Determine the (X, Y) coordinate at the center of the cell enclosing the given text.  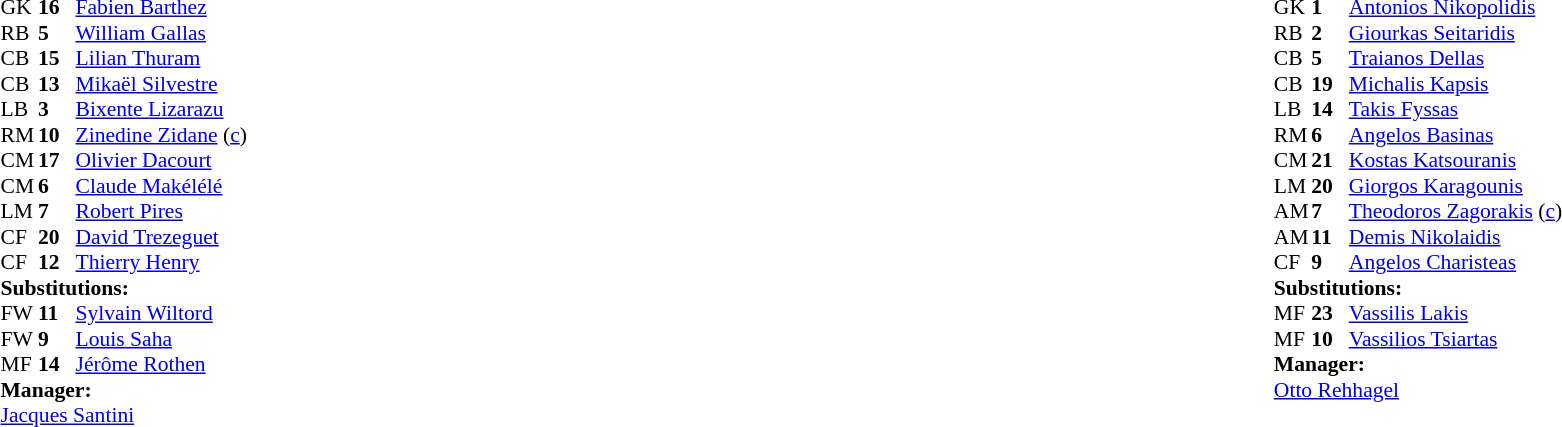
Angelos Basinas (1456, 135)
19 (1330, 84)
2 (1330, 33)
Theodoros Zagorakis (c) (1456, 211)
Angelos Charisteas (1456, 263)
Claude Makélélé (162, 186)
Giorgos Karagounis (1456, 186)
13 (57, 84)
Olivier Dacourt (162, 161)
3 (57, 109)
Bixente Lizarazu (162, 109)
Demis Nikolaidis (1456, 237)
17 (57, 161)
Lilian Thuram (162, 59)
Traianos Dellas (1456, 59)
David Trezeguet (162, 237)
Kostas Katsouranis (1456, 161)
Vassilios Tsiartas (1456, 339)
23 (1330, 313)
Giourkas Seitaridis (1456, 33)
William Gallas (162, 33)
Michalis Kapsis (1456, 84)
15 (57, 59)
12 (57, 263)
Vassilis Lakis (1456, 313)
Thierry Henry (162, 263)
Takis Fyssas (1456, 109)
Louis Saha (162, 339)
Robert Pires (162, 211)
Jérôme Rothen (162, 365)
21 (1330, 161)
Sylvain Wiltord (162, 313)
Otto Rehhagel (1418, 390)
Zinedine Zidane (c) (162, 135)
Mikaël Silvestre (162, 84)
